Find where the given text appears and provide that cell's center as [X, Y] coordinate. 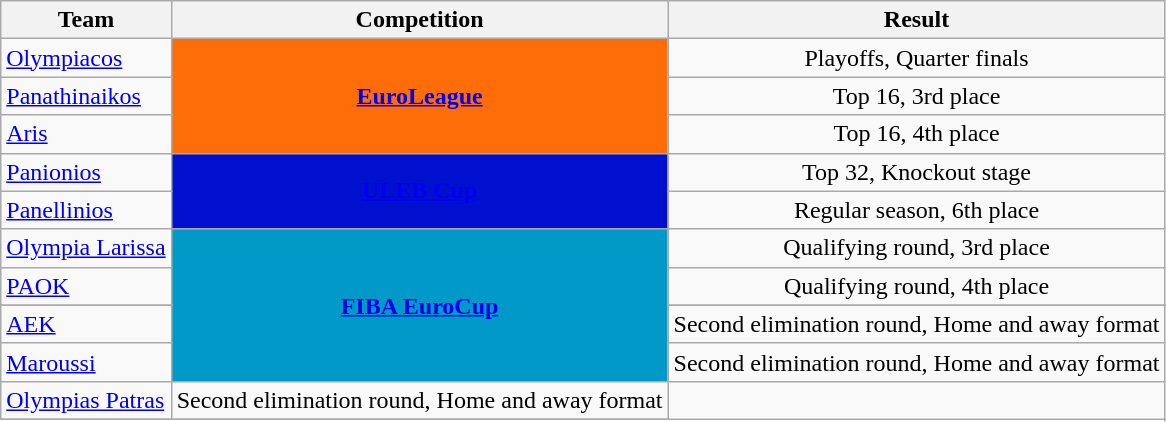
Panellinios [86, 210]
Maroussi [86, 362]
Aris [86, 134]
Panathinaikos [86, 96]
Team [86, 20]
Panionios [86, 172]
Olympia Larissa [86, 248]
Competition [420, 20]
Top 32, Knockout stage [916, 172]
Playoffs, Quarter finals [916, 58]
PAOK [86, 286]
AEK [86, 324]
Result [916, 20]
Top 16, 4th place [916, 134]
EuroLeague [420, 96]
Olympias Patras [86, 400]
ULEB Cup [420, 191]
Olympiacos [86, 58]
Top 16, 3rd place [916, 96]
Qualifying round, 3rd place [916, 248]
Regular season, 6th place [916, 210]
FIBA EuroCup [420, 305]
Qualifying round, 4th place [916, 286]
